Extract the (X, Y) coordinate from the center of the cell holding the provided text.  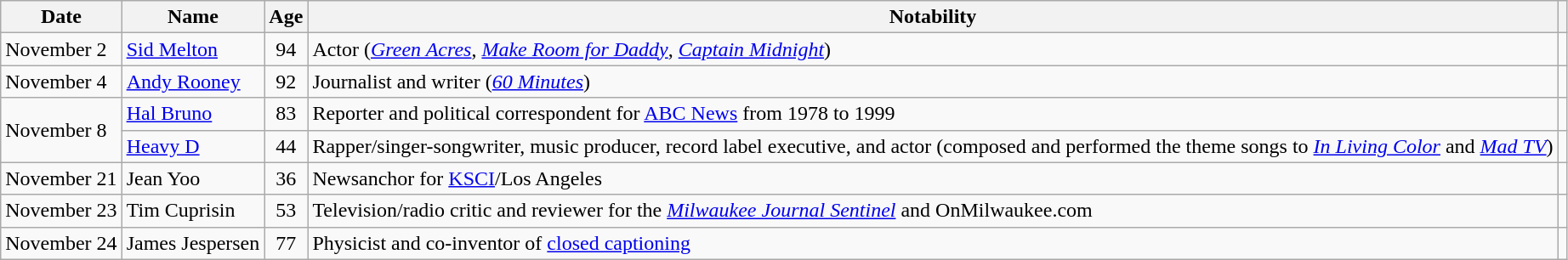
Actor (Green Acres, Make Room for Daddy, Captain Midnight) (933, 49)
Date (61, 17)
94 (286, 49)
Journalist and writer (60 Minutes) (933, 82)
83 (286, 114)
November 2 (61, 49)
Reporter and political correspondent for ABC News from 1978 to 1999 (933, 114)
Notability (933, 17)
November 4 (61, 82)
November 23 (61, 211)
Hal Bruno (193, 114)
Sid Melton (193, 49)
November 21 (61, 178)
Jean Yoo (193, 178)
44 (286, 146)
November 24 (61, 243)
Physicist and co-inventor of closed captioning (933, 243)
77 (286, 243)
Rapper/singer-songwriter, music producer, record label executive, and actor (composed and performed the theme songs to In Living Color and Mad TV) (933, 146)
Age (286, 17)
Andy Rooney (193, 82)
Heavy D (193, 146)
Television/radio critic and reviewer for the Milwaukee Journal Sentinel and OnMilwaukee.com (933, 211)
Name (193, 17)
53 (286, 211)
92 (286, 82)
Tim Cuprisin (193, 211)
November 8 (61, 130)
36 (286, 178)
James Jespersen (193, 243)
Newsanchor for KSCI/Los Angeles (933, 178)
